Return the (x, y) coordinate for the center point of the cell that contains the specified text.  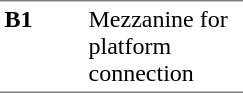
B1 (42, 46)
Mezzanine for platform connection (164, 46)
